Locate the cell with the specified text and output its [x, y] center coordinate. 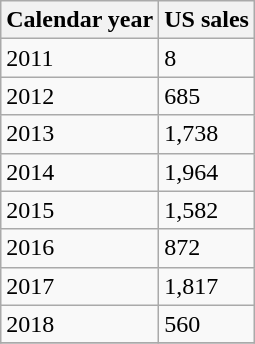
560 [207, 324]
2011 [80, 58]
2014 [80, 172]
2016 [80, 248]
2012 [80, 96]
8 [207, 58]
2013 [80, 134]
2015 [80, 210]
US sales [207, 20]
1,738 [207, 134]
1,964 [207, 172]
872 [207, 248]
1,582 [207, 210]
2018 [80, 324]
2017 [80, 286]
Calendar year [80, 20]
1,817 [207, 286]
685 [207, 96]
